Detect which cell encompasses the target text, then output its [X, Y] center coordinate. 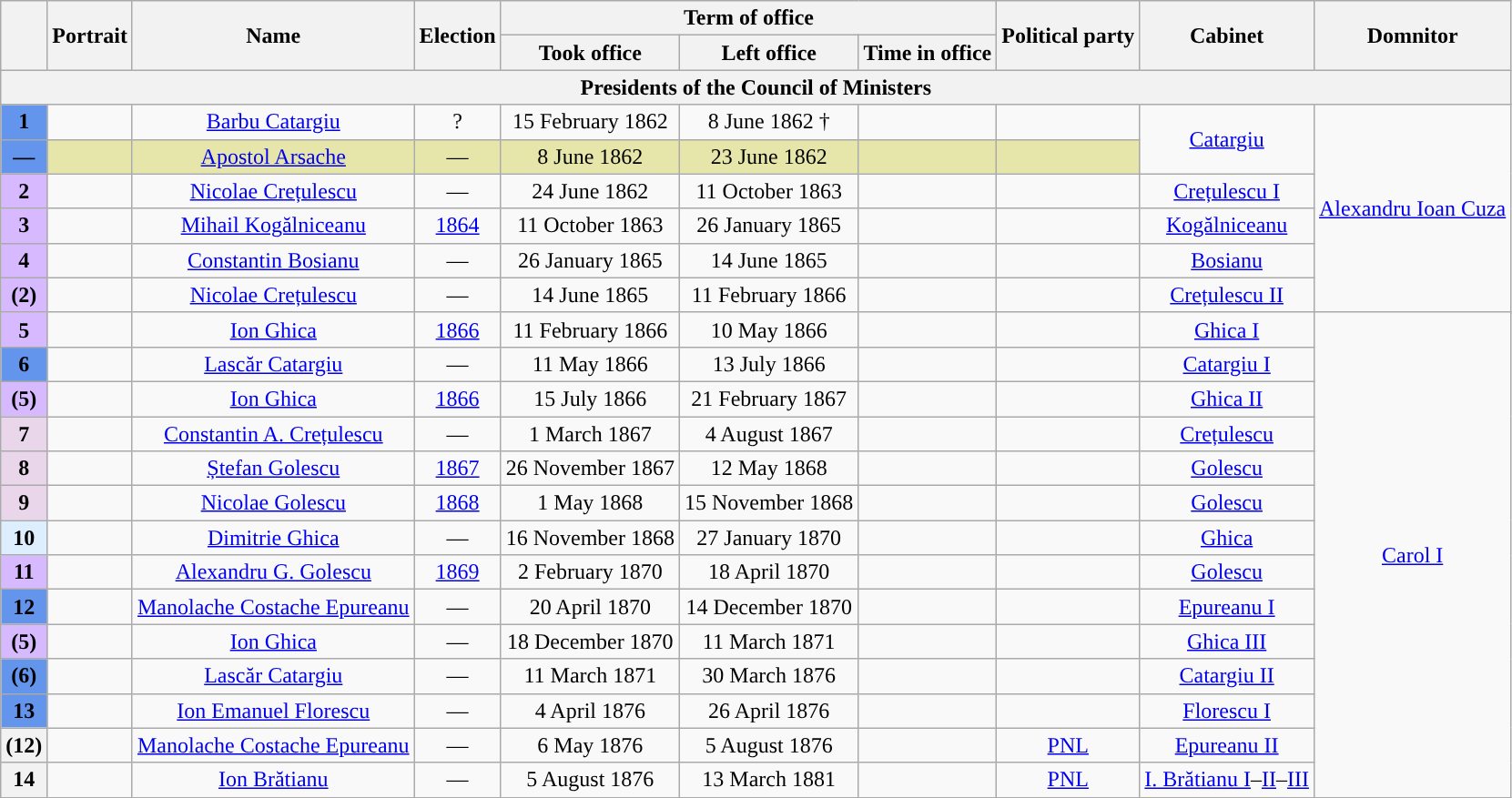
Ghica [1227, 538]
Constantin Bosianu [273, 260]
Bosianu [1227, 260]
13 July 1866 [769, 364]
Left office [769, 53]
Took office [590, 53]
8 [24, 469]
Kogălniceanu [1227, 226]
18 December 1870 [590, 641]
Epureanu I [1227, 607]
(6) [24, 676]
18 April 1870 [769, 572]
16 November 1868 [590, 538]
14 [24, 780]
3 [24, 226]
11 May 1866 [590, 364]
Mihail Kogălniceanu [273, 226]
1 May 1868 [590, 503]
23 June 1862 [769, 157]
Crețulescu I [1227, 191]
8 June 1862 † [769, 122]
4 [24, 260]
12 [24, 607]
Nicolae Golescu [273, 503]
Election [457, 35]
4 August 1867 [769, 434]
Constantin A. Crețulescu [273, 434]
1864 [457, 226]
(2) [24, 295]
11 [24, 572]
I. Brătianu I–II–III [1227, 780]
1 [24, 122]
20 April 1870 [590, 607]
1 March 1867 [590, 434]
? [457, 122]
Presidents of the Council of Ministers [756, 87]
Ghica II [1227, 399]
2 [24, 191]
Domnitor [1412, 35]
Portrait [90, 35]
13 March 1881 [769, 780]
Catargiu II [1227, 676]
Carol I [1412, 555]
Alexandru G. Golescu [273, 572]
14 December 1870 [769, 607]
Barbu Catargiu [273, 122]
5 [24, 329]
Term of office [748, 18]
Time in office [928, 53]
10 May 1866 [769, 329]
1869 [457, 572]
4 April 1876 [590, 711]
Dimitrie Ghica [273, 538]
Ion Brătianu [273, 780]
15 July 1866 [590, 399]
9 [24, 503]
12 May 1868 [769, 469]
10 [24, 538]
2 February 1870 [590, 572]
(12) [24, 745]
27 January 1870 [769, 538]
24 June 1862 [590, 191]
Alexandru Ioan Cuza [1412, 208]
Catargiu I [1227, 364]
Cabinet [1227, 35]
6 May 1876 [590, 745]
30 March 1876 [769, 676]
8 June 1862 [590, 157]
Ștefan Golescu [273, 469]
26 April 1876 [769, 711]
1868 [457, 503]
6 [24, 364]
Florescu I [1227, 711]
26 November 1867 [590, 469]
Crețulescu II [1227, 295]
Ghica I [1227, 329]
13 [24, 711]
Name [273, 35]
Ghica III [1227, 641]
7 [24, 434]
15 February 1862 [590, 122]
Political party [1069, 35]
Ion Emanuel Florescu [273, 711]
21 February 1867 [769, 399]
Crețulescu [1227, 434]
Apostol Arsache [273, 157]
Catargiu [1227, 139]
1867 [457, 469]
15 November 1868 [769, 503]
Epureanu II [1227, 745]
